For the text-containing cell, return its midpoint in [x, y] coordinate format. 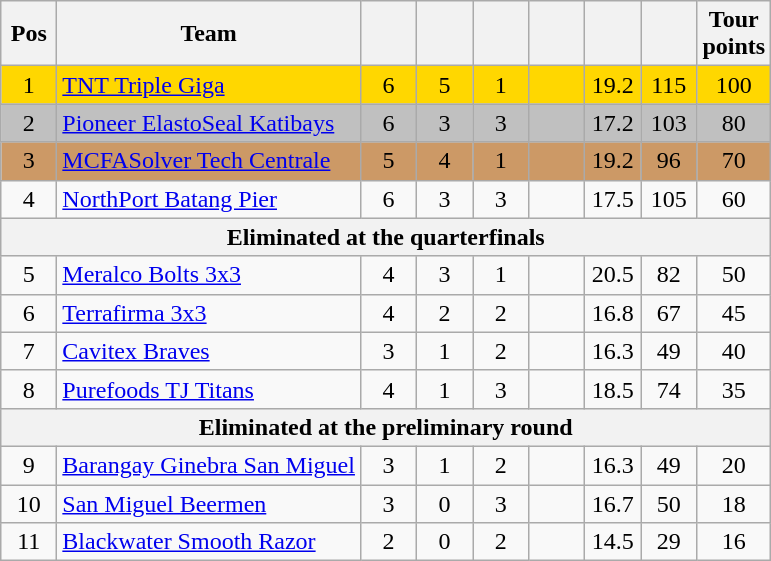
Tour points [734, 34]
Barangay Ginebra San Miguel [209, 465]
18.5 [613, 389]
Eliminated at the quarterfinals [386, 237]
MCFASolver Tech Centrale [209, 161]
100 [734, 85]
16.7 [613, 503]
Team [209, 34]
Blackwater Smooth Razor [209, 542]
20 [734, 465]
82 [669, 275]
45 [734, 313]
17.2 [613, 123]
60 [734, 199]
Purefoods TJ Titans [209, 389]
11 [29, 542]
9 [29, 465]
Terrafirma 3x3 [209, 313]
TNT Triple Giga [209, 85]
16 [734, 542]
29 [669, 542]
NorthPort Batang Pier [209, 199]
Meralco Bolts 3x3 [209, 275]
74 [669, 389]
67 [669, 313]
35 [734, 389]
Eliminated at the preliminary round [386, 427]
80 [734, 123]
18 [734, 503]
San Miguel Beermen [209, 503]
70 [734, 161]
17.5 [613, 199]
115 [669, 85]
103 [669, 123]
7 [29, 351]
14.5 [613, 542]
Pos [29, 34]
20.5 [613, 275]
16.8 [613, 313]
Pioneer ElastoSeal Katibays [209, 123]
105 [669, 199]
8 [29, 389]
Cavitex Braves [209, 351]
10 [29, 503]
96 [669, 161]
40 [734, 351]
